Provide the (x, y) coordinate of the cell's center where the given text is located.  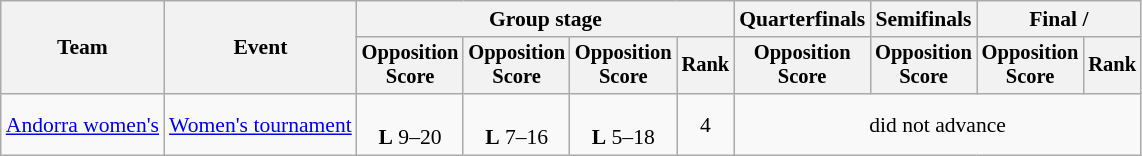
did not advance (938, 124)
Final / (1059, 19)
Andorra women's (82, 124)
4 (706, 124)
L 5–18 (624, 124)
Women's tournament (260, 124)
Event (260, 48)
Semifinals (924, 19)
L 9–20 (410, 124)
Group stage (546, 19)
Team (82, 48)
L 7–16 (516, 124)
Quarterfinals (802, 19)
